Identify which cell holds the provided text, then report its (X, Y) central coordinate. 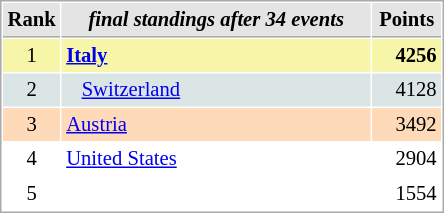
Switzerland (216, 90)
5 (32, 194)
4256 (406, 56)
4128 (406, 90)
1 (32, 56)
2 (32, 90)
1554 (406, 194)
3 (32, 124)
United States (216, 158)
Italy (216, 56)
Rank (32, 20)
2904 (406, 158)
3492 (406, 124)
final standings after 34 events (216, 20)
4 (32, 158)
Austria (216, 124)
Points (406, 20)
